Provide the (X, Y) coordinate of the cell's center where the given text is located.  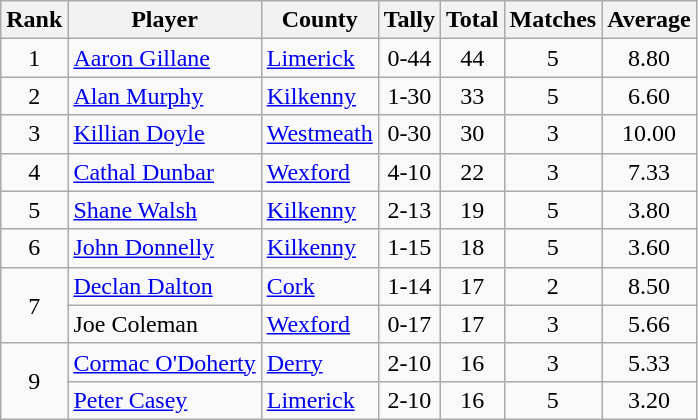
Killian Doyle (164, 134)
3.80 (650, 210)
Player (164, 20)
0-44 (409, 58)
Rank (34, 20)
8.80 (650, 58)
7 (34, 305)
8.50 (650, 286)
7.33 (650, 172)
5.33 (650, 362)
3.20 (650, 400)
5.66 (650, 324)
Aaron Gillane (164, 58)
4-10 (409, 172)
33 (472, 96)
18 (472, 248)
Declan Dalton (164, 286)
County (320, 20)
0-17 (409, 324)
44 (472, 58)
Cathal Dunbar (164, 172)
30 (472, 134)
4 (34, 172)
10.00 (650, 134)
Tally (409, 20)
22 (472, 172)
Westmeath (320, 134)
0-30 (409, 134)
1-15 (409, 248)
Average (650, 20)
6.60 (650, 96)
Joe Coleman (164, 324)
Total (472, 20)
Derry (320, 362)
Alan Murphy (164, 96)
2-13 (409, 210)
Matches (553, 20)
Shane Walsh (164, 210)
6 (34, 248)
Cormac O'Doherty (164, 362)
Peter Casey (164, 400)
3.60 (650, 248)
Cork (320, 286)
1 (34, 58)
1-14 (409, 286)
1-30 (409, 96)
John Donnelly (164, 248)
19 (472, 210)
9 (34, 381)
